Extract the [X, Y] coordinate from the center of the cell holding the provided text.  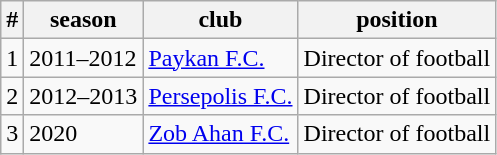
2012–2013 [84, 96]
2020 [84, 134]
3 [12, 134]
position [397, 20]
season [84, 20]
2011–2012 [84, 58]
1 [12, 58]
club [220, 20]
# [12, 20]
Paykan F.C. [220, 58]
2 [12, 96]
Zob Ahan F.C. [220, 134]
Persepolis F.C. [220, 96]
